Find where the given text appears and provide that cell's center as (x, y) coordinate. 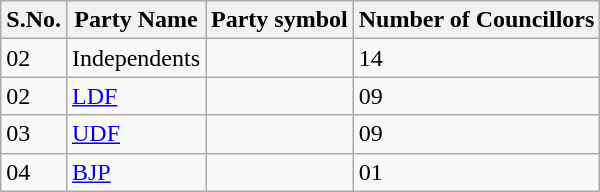
Party symbol (280, 20)
Party Name (136, 20)
Number of Councillors (476, 20)
LDF (136, 96)
14 (476, 58)
04 (34, 172)
Independents (136, 58)
BJP (136, 172)
UDF (136, 134)
S.No. (34, 20)
01 (476, 172)
03 (34, 134)
